For the text-containing cell, return its midpoint in [x, y] coordinate format. 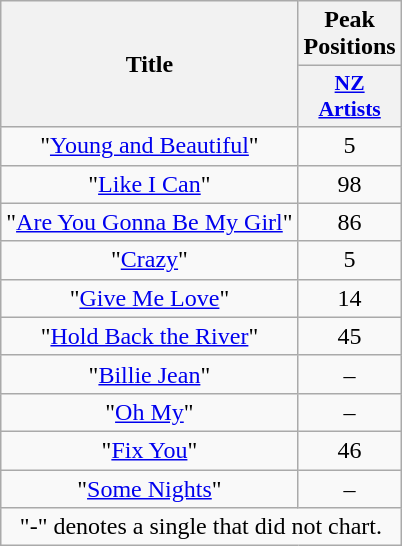
"Like I Can" [150, 184]
Peak Positions [350, 34]
NZ Artists [350, 96]
14 [350, 298]
Title [150, 64]
"Fix You" [150, 450]
"Oh My" [150, 412]
46 [350, 450]
45 [350, 336]
"Crazy" [150, 260]
"Some Nights" [150, 489]
86 [350, 222]
"Are You Gonna Be My Girl" [150, 222]
98 [350, 184]
"Billie Jean" [150, 374]
"-" denotes a single that did not chart. [201, 527]
"Give Me Love" [150, 298]
"Young and Beautiful" [150, 146]
"Hold Back the River" [150, 336]
